Scan for the cell matching the given text and deliver its [X, Y] coordinate at center. 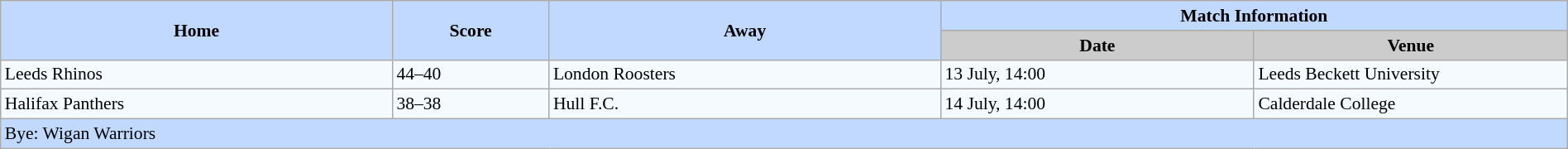
Hull F.C. [745, 104]
Calderdale College [1411, 104]
Home [197, 30]
Score [470, 30]
13 July, 14:00 [1097, 74]
London Roosters [745, 74]
14 July, 14:00 [1097, 104]
Match Information [1254, 16]
Bye: Wigan Warriors [784, 134]
Away [745, 30]
38–38 [470, 104]
Halifax Panthers [197, 104]
Leeds Beckett University [1411, 74]
Leeds Rhinos [197, 74]
Date [1097, 46]
Venue [1411, 46]
44–40 [470, 74]
